From the cell containing the given text, extract its center point as [x, y] coordinate. 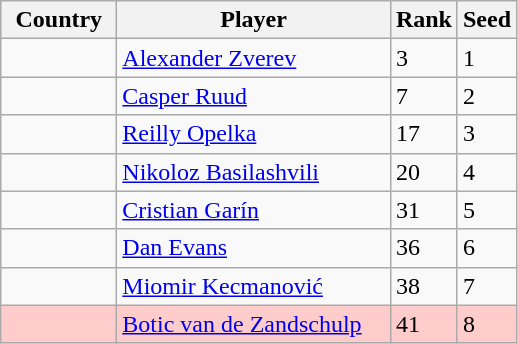
41 [424, 324]
5 [486, 210]
6 [486, 248]
Player [254, 20]
31 [424, 210]
Seed [486, 20]
Nikoloz Basilashvili [254, 172]
Alexander Zverev [254, 58]
4 [486, 172]
36 [424, 248]
Reilly Opelka [254, 134]
38 [424, 286]
Rank [424, 20]
Dan Evans [254, 248]
17 [424, 134]
Casper Ruud [254, 96]
Botic van de Zandschulp [254, 324]
8 [486, 324]
2 [486, 96]
20 [424, 172]
Cristian Garín [254, 210]
Miomir Kecmanović [254, 286]
1 [486, 58]
Country [59, 20]
